Search for the cell housing the specified text and yield its [x, y] center coordinate. 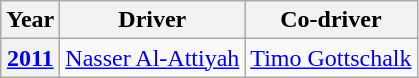
Year [30, 20]
Co-driver [331, 20]
Timo Gottschalk [331, 58]
Nasser Al-Attiyah [152, 58]
2011 [30, 58]
Driver [152, 20]
